Locate the cell with the specified text and output its (X, Y) center coordinate. 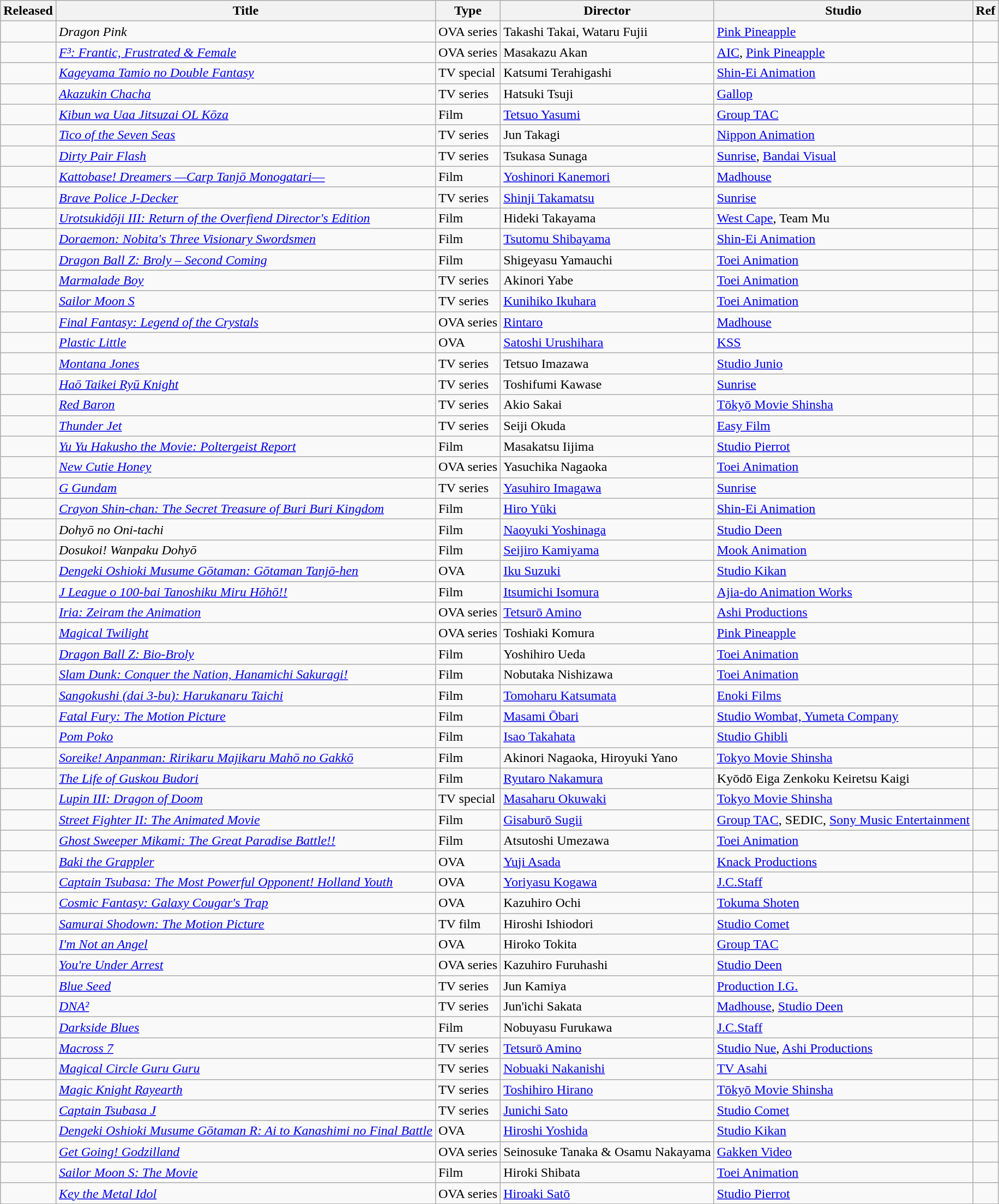
Sunrise, Bandai Visual (843, 156)
Dragon Pink (245, 32)
Toshiaki Komura (607, 633)
Dosukoi! Wanpaku Dohyō (245, 550)
Studio Ghibli (843, 737)
Kunihiko Ikuhara (607, 301)
Slam Dunk: Conquer the Nation, Hanamichi Sakuragi! (245, 675)
Masaharu Okuwaki (607, 799)
Thunder Jet (245, 426)
Masakazu Akan (607, 52)
Tsukasa Sunaga (607, 156)
Macross 7 (245, 1048)
Mook Animation (843, 550)
Akio Sakai (607, 405)
Ref (986, 11)
I'm Not an Angel (245, 945)
Red Baron (245, 405)
Seijiro Kamiyama (607, 550)
Akazukin Chacha (245, 94)
Captain Tsubasa: The Most Powerful Opponent! Holland Youth (245, 882)
Production I.G. (843, 986)
Masami Ōbari (607, 716)
Sailor Moon S (245, 301)
Hiroki Shibata (607, 1172)
Yoriyasu Kogawa (607, 882)
Tomoharu Katsumata (607, 695)
Title (245, 11)
Hiro Yūki (607, 509)
Fatal Fury: The Motion Picture (245, 716)
Junichi Sato (607, 1110)
Yoshinori Kanemori (607, 177)
Studio Wombat, Yumeta Company (843, 716)
Knack Productions (843, 861)
Marmalade Boy (245, 281)
Yasuchika Nagaoka (607, 467)
Dragon Ball Z: Bio-Broly (245, 654)
F³: Frantic, Frustrated & Female (245, 52)
Easy Film (843, 426)
Lupin III: Dragon of Doom (245, 799)
Captain Tsubasa J (245, 1110)
Crayon Shin-chan: The Secret Treasure of Buri Buri Kingdom (245, 509)
Hiroshi Ishiodori (607, 924)
Hiroshi Yoshida (607, 1131)
Ashi Productions (843, 613)
Director (607, 11)
Yu Yu Hakusho the Movie: Poltergeist Report (245, 446)
Seinosuke Tanaka & Osamu Nakayama (607, 1152)
Ryutaro Nakamura (607, 778)
Toshifumi Kawase (607, 384)
Nobuaki Nakanishi (607, 1069)
G Gundam (245, 488)
Magic Knight Rayearth (245, 1090)
Soreike! Anpanman: Ririkaru Majikaru Mahō no Gakkō (245, 758)
Iria: Zeiram the Animation (245, 613)
Madhouse, Studio Deen (843, 1007)
Kazuhiro Ochi (607, 903)
TV film (468, 924)
Tokuma Shoten (843, 903)
Kyōdō Eiga Zenkoku Keiretsu Kaigi (843, 778)
Jun'ichi Sakata (607, 1007)
Released (28, 11)
The Life of Guskou Budori (245, 778)
Akinori Yabe (607, 281)
Tsutomu Shibayama (607, 239)
West Cape, Team Mu (843, 218)
Hideki Takayama (607, 218)
Hiroaki Satō (607, 1193)
AIC, Pink Pineapple (843, 52)
J League o 100-bai Tanoshiku Miru Hōhō!! (245, 591)
Ghost Sweeper Mikami: The Great Paradise Battle!! (245, 840)
Darkside Blues (245, 1027)
Dohyō no Oni-tachi (245, 529)
Urotsukidōji III: Return of the Overfiend Director's Edition (245, 218)
Yasuhiro Imagawa (607, 488)
Naoyuki Yoshinaga (607, 529)
Group TAC, SEDIC, Sony Music Entertainment (843, 820)
Magical Twilight (245, 633)
Brave Police J-Decker (245, 197)
Itsumichi Isomura (607, 591)
Key the Metal Idol (245, 1193)
Sailor Moon S: The Movie (245, 1172)
Haō Taikei Ryū Knight (245, 384)
Kibun wa Uaa Jitsuzai OL Kōza (245, 114)
Dirty Pair Flash (245, 156)
Satoshi Urushihara (607, 343)
Tetsuo Yasumi (607, 114)
Seiji Okuda (607, 426)
Yuji Asada (607, 861)
Hiroko Tokita (607, 945)
Studio Nue, Ashi Productions (843, 1048)
Atsutoshi Umezawa (607, 840)
Nobuyasu Furukawa (607, 1027)
Iku Suzuki (607, 571)
Jun Takagi (607, 135)
Magical Circle Guru Guru (245, 1069)
Kazuhiro Furuhashi (607, 965)
Hatsuki Tsuji (607, 94)
Samurai Shodown: The Motion Picture (245, 924)
Kageyama Tamio no Double Fantasy (245, 73)
Takashi Takai, Wataru Fujii (607, 32)
Shigeyasu Yamauchi (607, 260)
Pom Poko (245, 737)
Final Fantasy: Legend of the Crystals (245, 322)
Street Fighter II: The Animated Movie (245, 820)
Toshihiro Hirano (607, 1090)
TV Asahi (843, 1069)
Dengeki Oshioki Musume Gōtaman R: Ai to Kanashimi no Final Battle (245, 1131)
You're Under Arrest (245, 965)
Gisaburō Sugii (607, 820)
Blue Seed (245, 986)
Tico of the Seven Seas (245, 135)
Katsumi Terahigashi (607, 73)
KSS (843, 343)
Cosmic Fantasy: Galaxy Cougar's Trap (245, 903)
DNA² (245, 1007)
Rintaro (607, 322)
Yoshihiro Ueda (607, 654)
Studio (843, 11)
Isao Takahata (607, 737)
Masakatsu Iijima (607, 446)
Nippon Animation (843, 135)
Akinori Nagaoka, Hiroyuki Yano (607, 758)
Shinji Takamatsu (607, 197)
Enoki Films (843, 695)
Montana Jones (245, 364)
Get Going! Godzilland (245, 1152)
Ajia-do Animation Works (843, 591)
Sangokushi (dai 3-bu): Harukanaru Taichi (245, 695)
Tetsuo Imazawa (607, 364)
Gallop (843, 94)
Gakken Video (843, 1152)
Nobutaka Nishizawa (607, 675)
Doraemon: Nobita's Three Visionary Swordsmen (245, 239)
Baki the Grappler (245, 861)
New Cutie Honey (245, 467)
Jun Kamiya (607, 986)
Type (468, 11)
Dengeki Oshioki Musume Gōtaman: Gōtaman Tanjō-hen (245, 571)
Studio Junio (843, 364)
Plastic Little (245, 343)
Kattobase! Dreamers —Carp Tanjō Monogatari― (245, 177)
Dragon Ball Z: Broly – Second Coming (245, 260)
